Detect which cell encompasses the target text, then output its [x, y] center coordinate. 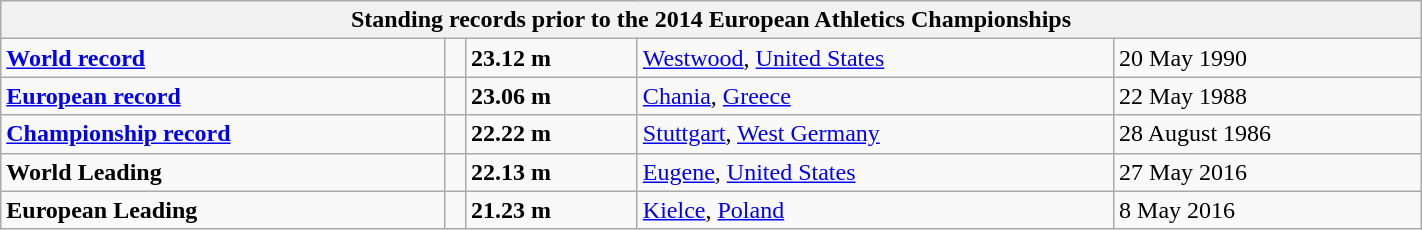
Championship record [223, 134]
World Leading [223, 172]
Standing records prior to the 2014 European Athletics Championships [711, 20]
20 May 1990 [1268, 58]
European record [223, 96]
Chania, Greece [875, 96]
Kielce, Poland [875, 210]
22.22 m [552, 134]
World record [223, 58]
21.23 m [552, 210]
23.06 m [552, 96]
28 August 1986 [1268, 134]
8 May 2016 [1268, 210]
27 May 2016 [1268, 172]
Stuttgart, West Germany [875, 134]
22.13 m [552, 172]
22 May 1988 [1268, 96]
Eugene, United States [875, 172]
European Leading [223, 210]
23.12 m [552, 58]
Westwood, United States [875, 58]
